Pinpoint the cell where the given text exists, returning its [x, y] midpoint coordinate. 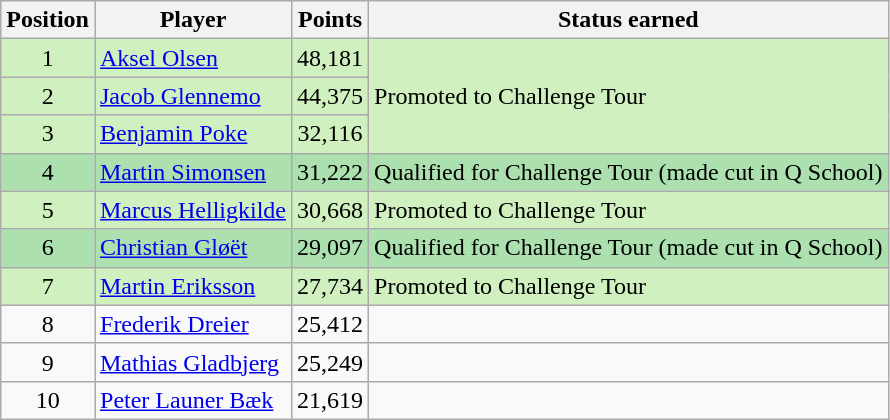
25,412 [330, 324]
3 [48, 134]
Aksel Olsen [192, 58]
4 [48, 172]
27,734 [330, 286]
8 [48, 324]
6 [48, 248]
Christian Gløët [192, 248]
Status earned [628, 20]
Benjamin Poke [192, 134]
48,181 [330, 58]
7 [48, 286]
32,116 [330, 134]
29,097 [330, 248]
Mathias Gladbjerg [192, 362]
30,668 [330, 210]
25,249 [330, 362]
Jacob Glennemo [192, 96]
Frederik Dreier [192, 324]
5 [48, 210]
Position [48, 20]
2 [48, 96]
9 [48, 362]
44,375 [330, 96]
Player [192, 20]
21,619 [330, 400]
Points [330, 20]
1 [48, 58]
31,222 [330, 172]
Peter Launer Bæk [192, 400]
Martin Eriksson [192, 286]
10 [48, 400]
Marcus Helligkilde [192, 210]
Martin Simonsen [192, 172]
